Extract the (X, Y) coordinate from the center of the cell holding the provided text.  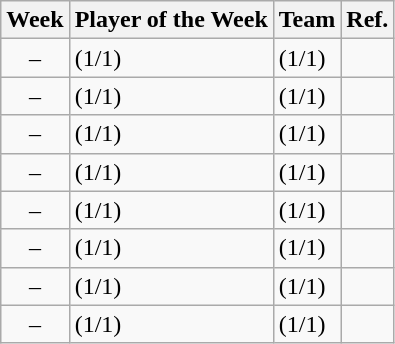
Week (35, 20)
Player of the Week (171, 20)
Team (307, 20)
Ref. (368, 20)
